Extract the (x, y) coordinate from the center of the cell holding the provided text.  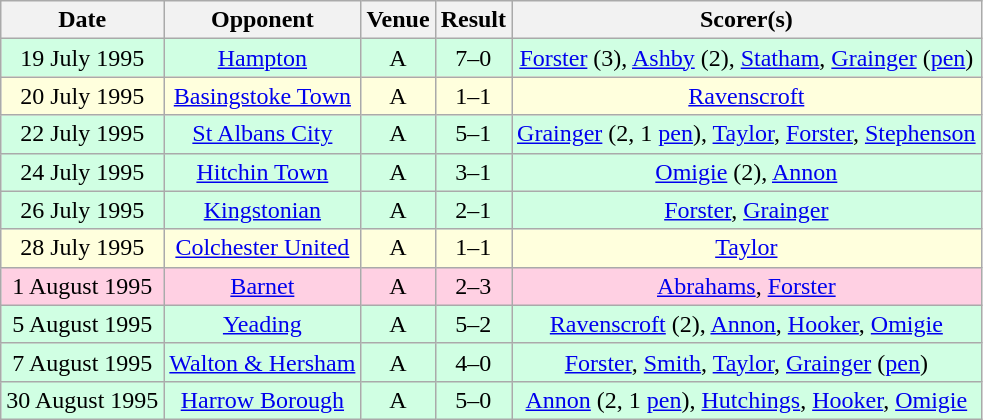
5–0 (473, 400)
Yeading (262, 324)
Barnet (262, 286)
2–1 (473, 210)
Forster, Grainger (747, 210)
26 July 1995 (82, 210)
Harrow Borough (262, 400)
St Albans City (262, 134)
Venue (398, 20)
Grainger (2, 1 pen), Taylor, Forster, Stephenson (747, 134)
Kingstonian (262, 210)
4–0 (473, 362)
3–1 (473, 172)
Annon (2, 1 pen), Hutchings, Hooker, Omigie (747, 400)
5–2 (473, 324)
Basingstoke Town (262, 96)
28 July 1995 (82, 248)
2–3 (473, 286)
Forster, Smith, Taylor, Grainger (pen) (747, 362)
Opponent (262, 20)
Result (473, 20)
Omigie (2), Annon (747, 172)
5 August 1995 (82, 324)
5–1 (473, 134)
Scorer(s) (747, 20)
Colchester United (262, 248)
Ravenscroft (2), Annon, Hooker, Omigie (747, 324)
Walton & Hersham (262, 362)
7–0 (473, 58)
Date (82, 20)
19 July 1995 (82, 58)
20 July 1995 (82, 96)
7 August 1995 (82, 362)
Hitchin Town (262, 172)
Abrahams, Forster (747, 286)
30 August 1995 (82, 400)
Hampton (262, 58)
1 August 1995 (82, 286)
24 July 1995 (82, 172)
Taylor (747, 248)
22 July 1995 (82, 134)
Forster (3), Ashby (2), Statham, Grainger (pen) (747, 58)
Ravenscroft (747, 96)
